Extract the (x, y) coordinate from the center of the cell holding the provided text.  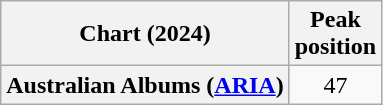
Chart (2024) (145, 34)
Peakposition (335, 34)
47 (335, 85)
Australian Albums (ARIA) (145, 85)
